Detect which cell encompasses the target text, then output its [X, Y] center coordinate. 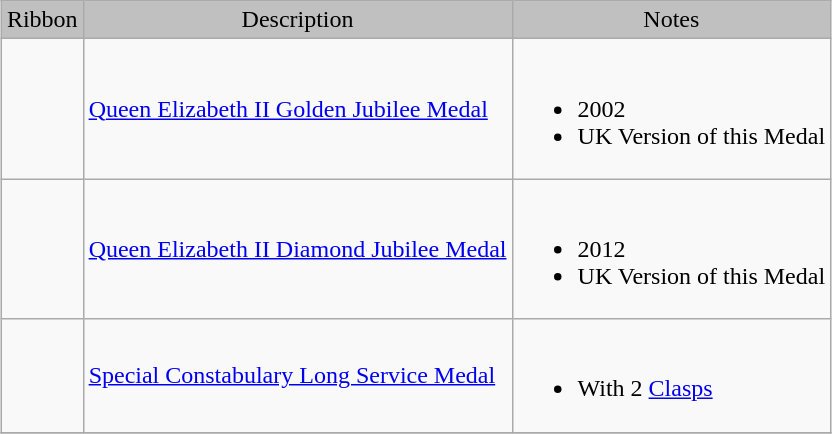
With 2 Clasps [672, 376]
Ribbon [42, 20]
Description [298, 20]
Queen Elizabeth II Golden Jubilee Medal [298, 109]
Queen Elizabeth II Diamond Jubilee Medal [298, 249]
2012UK Version of this Medal [672, 249]
2002UK Version of this Medal [672, 109]
Special Constabulary Long Service Medal [298, 376]
Notes [672, 20]
